Detect which cell encompasses the target text, then output its [X, Y] center coordinate. 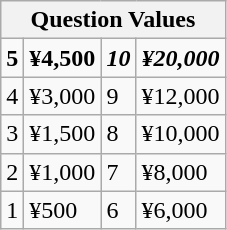
Question Values [113, 20]
6 [118, 210]
¥10,000 [180, 134]
4 [12, 96]
¥12,000 [180, 96]
10 [118, 58]
1 [12, 210]
9 [118, 96]
¥6,000 [180, 210]
8 [118, 134]
7 [118, 172]
¥8,000 [180, 172]
2 [12, 172]
¥1,000 [62, 172]
¥4,500 [62, 58]
¥1,500 [62, 134]
¥500 [62, 210]
5 [12, 58]
¥3,000 [62, 96]
¥20,000 [180, 58]
3 [12, 134]
